Locate the cell with the specified text and output its [x, y] center coordinate. 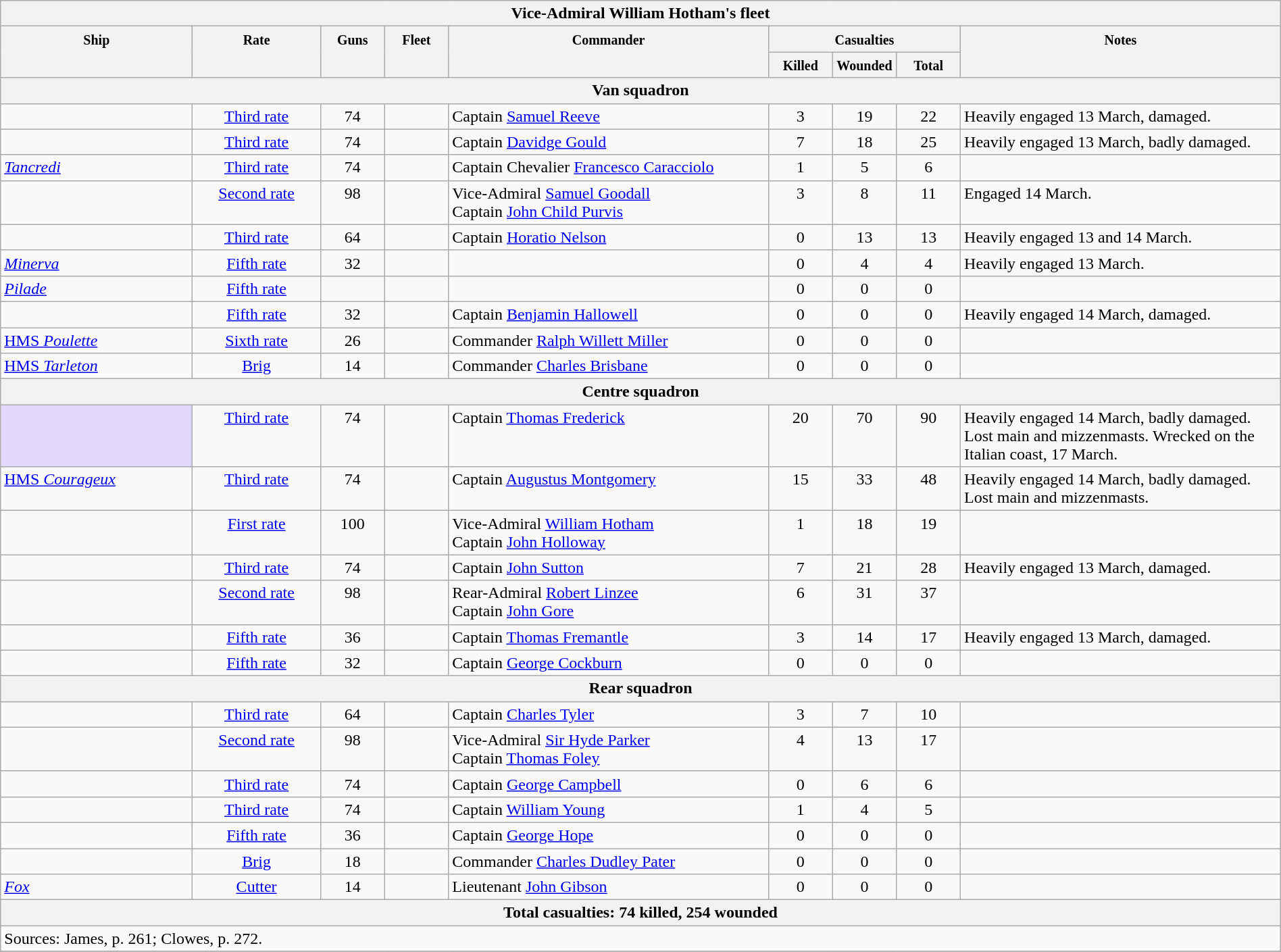
Notes [1121, 52]
37 [928, 603]
Heavily engaged 14 March, damaged. [1121, 314]
Heavily engaged 13 and 14 March. [1121, 237]
Captain George Cockburn [609, 663]
Killed [800, 65]
Casualties [864, 39]
Van squadron [640, 91]
90 [928, 436]
21 [865, 568]
First rate [257, 532]
Rear-Admiral Robert LinzeeCaptain John Gore [609, 603]
Captain Horatio Nelson [609, 237]
Captain Chevalier Francesco Caracciolo [609, 168]
Captain John Sutton [609, 568]
Minerva [97, 263]
Cutter [257, 887]
Fox [97, 887]
Captain Charles Tyler [609, 714]
22 [928, 116]
15 [800, 489]
Vice-Admiral William Hotham's fleet [640, 14]
25 [928, 142]
HMS Tarleton [97, 366]
8 [865, 203]
Guns [353, 52]
Centre squadron [640, 392]
Captain Augustus Montgomery [609, 489]
Wounded [865, 65]
Commander Ralph Willett Miller [609, 340]
HMS Poulette [97, 340]
26 [353, 340]
Total [928, 65]
Rear squadron [640, 688]
Sources: James, p. 261; Clowes, p. 272. [640, 938]
48 [928, 489]
Captain Benjamin Hallowell [609, 314]
Captain William Young [609, 809]
Vice-Admiral Samuel GoodallCaptain John Child Purvis [609, 203]
Engaged 14 March. [1121, 203]
10 [928, 714]
Captain Samuel Reeve [609, 116]
Captain George Campbell [609, 784]
Pilade [97, 289]
Vice-Admiral William HothamCaptain John Holloway [609, 532]
33 [865, 489]
HMS Courageux [97, 489]
Commander Charles Dudley Pater [609, 861]
Captain Davidge Gould [609, 142]
11 [928, 203]
31 [865, 603]
Heavily engaged 14 March, badly damaged. Lost main and mizzenmasts. [1121, 489]
70 [865, 436]
Fleet [416, 52]
Heavily engaged 13 March. [1121, 263]
Sixth rate [257, 340]
Heavily engaged 13 March, badly damaged. [1121, 142]
Captain George Hope [609, 835]
Lieutenant John Gibson [609, 887]
Vice-Admiral Sir Hyde ParkerCaptain Thomas Foley [609, 749]
Commander Charles Brisbane [609, 366]
28 [928, 568]
100 [353, 532]
Total casualties: 74 killed, 254 wounded [640, 913]
Captain Thomas Frederick [609, 436]
Heavily engaged 14 March, badly damaged. Lost main and mizzenmasts. Wrecked on the Italian coast, 17 March. [1121, 436]
20 [800, 436]
Commander [609, 52]
Ship [97, 52]
Tancredi [97, 168]
Rate [257, 52]
Captain Thomas Fremantle [609, 637]
